Scan for the cell matching the given text and deliver its (x, y) coordinate at center. 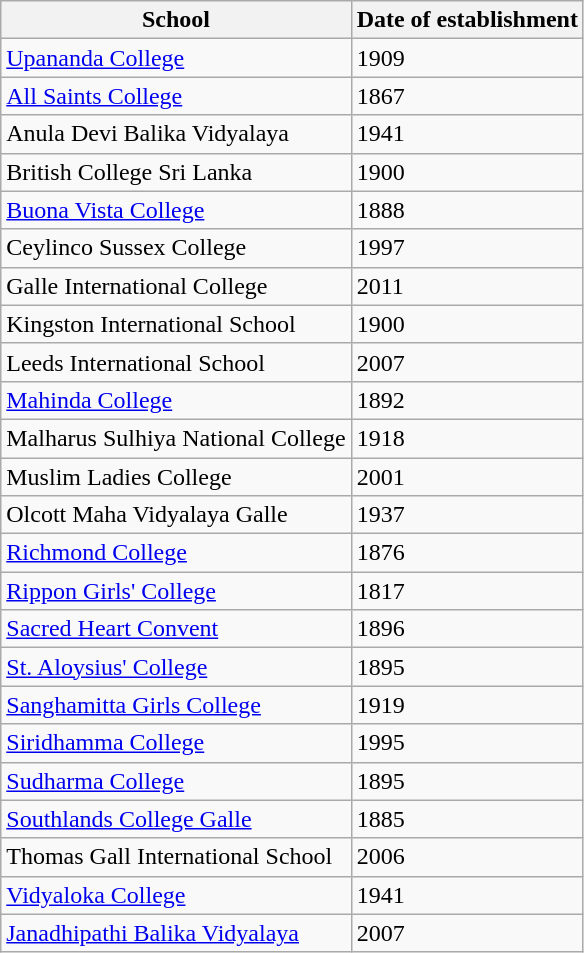
2001 (467, 477)
1896 (467, 629)
1997 (467, 248)
1885 (467, 819)
Galle International College (176, 286)
Sanghamitta Girls College (176, 705)
1909 (467, 58)
Upananda College (176, 58)
2011 (467, 286)
All Saints College (176, 96)
British College Sri Lanka (176, 172)
1892 (467, 400)
1919 (467, 705)
Sacred Heart Convent (176, 629)
1888 (467, 210)
Southlands College Galle (176, 819)
2006 (467, 857)
Kingston International School (176, 324)
Mahinda College (176, 400)
1817 (467, 591)
1937 (467, 515)
1918 (467, 438)
Rippon Girls' College (176, 591)
St. Aloysius' College (176, 667)
Olcott Maha Vidyalaya Galle (176, 515)
Sudharma College (176, 781)
Ceylinco Sussex College (176, 248)
Malharus Sulhiya National College (176, 438)
Siridhamma College (176, 743)
1995 (467, 743)
Janadhipathi Balika Vidyalaya (176, 933)
Vidyaloka College (176, 895)
Muslim Ladies College (176, 477)
Richmond College (176, 553)
Leeds International School (176, 362)
School (176, 20)
Date of establishment (467, 20)
Thomas Gall International School (176, 857)
1876 (467, 553)
1867 (467, 96)
Anula Devi Balika Vidyalaya (176, 134)
Buona Vista College (176, 210)
